Search for the cell housing the specified text and yield its [X, Y] center coordinate. 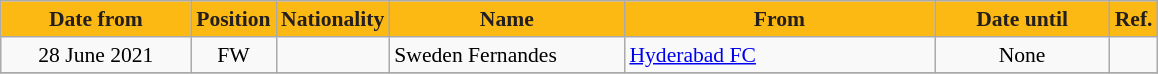
Position [234, 19]
Sweden Fernandes [506, 55]
None [1022, 55]
Nationality [332, 19]
Name [506, 19]
Date from [96, 19]
Ref. [1134, 19]
Date until [1022, 19]
FW [234, 55]
28 June 2021 [96, 55]
From [779, 19]
Hyderabad FC [779, 55]
